Extract the [X, Y] coordinate from the center of the cell holding the provided text.  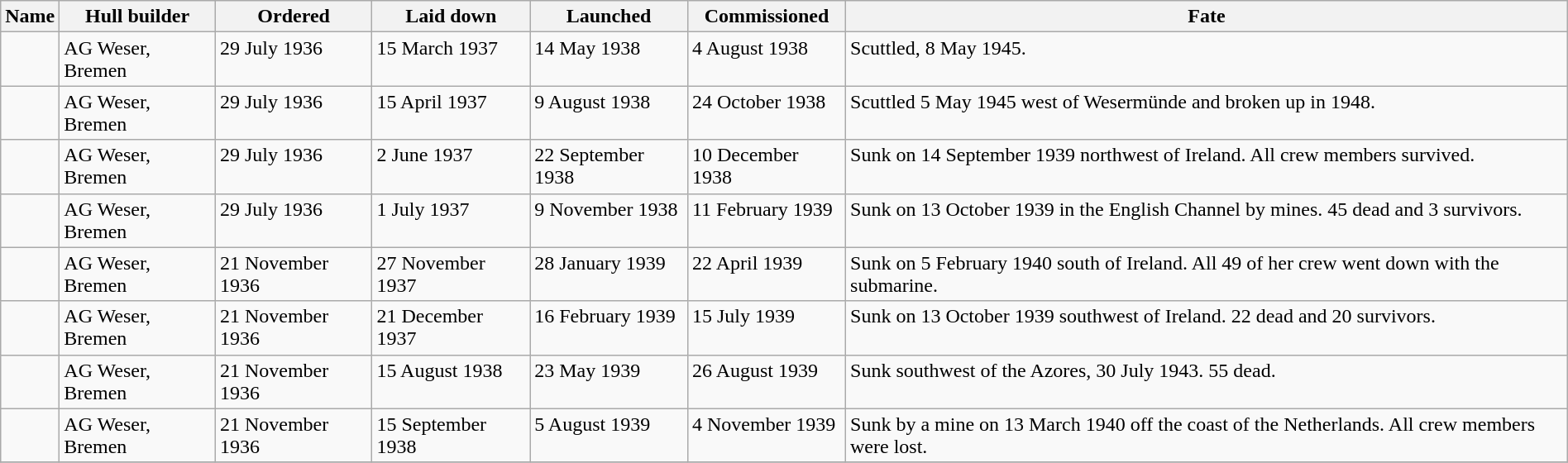
11 February 1939 [766, 220]
9 August 1938 [609, 112]
Sunk on 13 October 1939 in the English Channel by mines. 45 dead and 3 survivors. [1207, 220]
24 October 1938 [766, 112]
Name [30, 17]
15 September 1938 [452, 435]
15 March 1937 [452, 60]
4 August 1938 [766, 60]
4 November 1939 [766, 435]
5 August 1939 [609, 435]
Laid down [452, 17]
15 August 1938 [452, 382]
22 September 1938 [609, 167]
28 January 1939 [609, 274]
10 December 1938 [766, 167]
1 July 1937 [452, 220]
14 May 1938 [609, 60]
Ordered [293, 17]
Sunk on 5 February 1940 south of Ireland. All 49 of her crew went down with the submarine. [1207, 274]
16 February 1939 [609, 327]
9 November 1938 [609, 220]
23 May 1939 [609, 382]
Sunk on 14 September 1939 northwest of Ireland. All crew members survived. [1207, 167]
Scuttled 5 May 1945 west of Wesermünde and broken up in 1948. [1207, 112]
27 November 1937 [452, 274]
Sunk southwest of the Azores, 30 July 1943. 55 dead. [1207, 382]
Hull builder [137, 17]
15 April 1937 [452, 112]
Commissioned [766, 17]
Sunk by a mine on 13 March 1940 off the coast of the Netherlands. All crew members were lost. [1207, 435]
Sunk on 13 October 1939 southwest of Ireland. 22 dead and 20 survivors. [1207, 327]
21 December 1937 [452, 327]
Scuttled, 8 May 1945. [1207, 60]
22 April 1939 [766, 274]
26 August 1939 [766, 382]
Launched [609, 17]
Fate [1207, 17]
15 July 1939 [766, 327]
2 June 1937 [452, 167]
